Extract the [x, y] coordinate from the center of the cell holding the provided text.  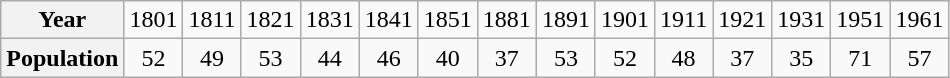
44 [330, 58]
46 [388, 58]
1881 [506, 20]
71 [860, 58]
35 [802, 58]
1961 [920, 20]
1931 [802, 20]
1801 [154, 20]
1841 [388, 20]
1901 [624, 20]
57 [920, 58]
1921 [742, 20]
1891 [566, 20]
1951 [860, 20]
1911 [684, 20]
1811 [212, 20]
48 [684, 58]
40 [448, 58]
Population [62, 58]
1831 [330, 20]
Year [62, 20]
1821 [270, 20]
49 [212, 58]
1851 [448, 20]
